Detect which cell encompasses the target text, then output its [x, y] center coordinate. 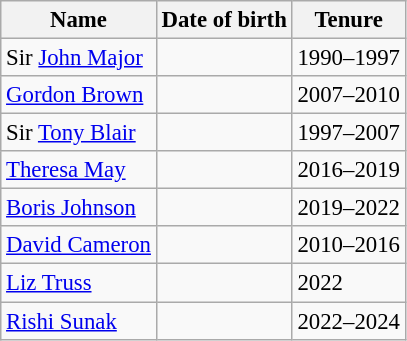
2022–2024 [348, 321]
Liz Truss [78, 283]
1990–1997 [348, 58]
Date of birth [224, 20]
Theresa May [78, 170]
Name [78, 20]
David Cameron [78, 245]
2010–2016 [348, 245]
Boris Johnson [78, 208]
2019–2022 [348, 208]
2007–2010 [348, 95]
2022 [348, 283]
1997–2007 [348, 133]
Gordon Brown [78, 95]
2016–2019 [348, 170]
Sir Tony Blair [78, 133]
Rishi Sunak [78, 321]
Sir John Major [78, 58]
Tenure [348, 20]
